Return (x, y) of the center of cell containing provided text 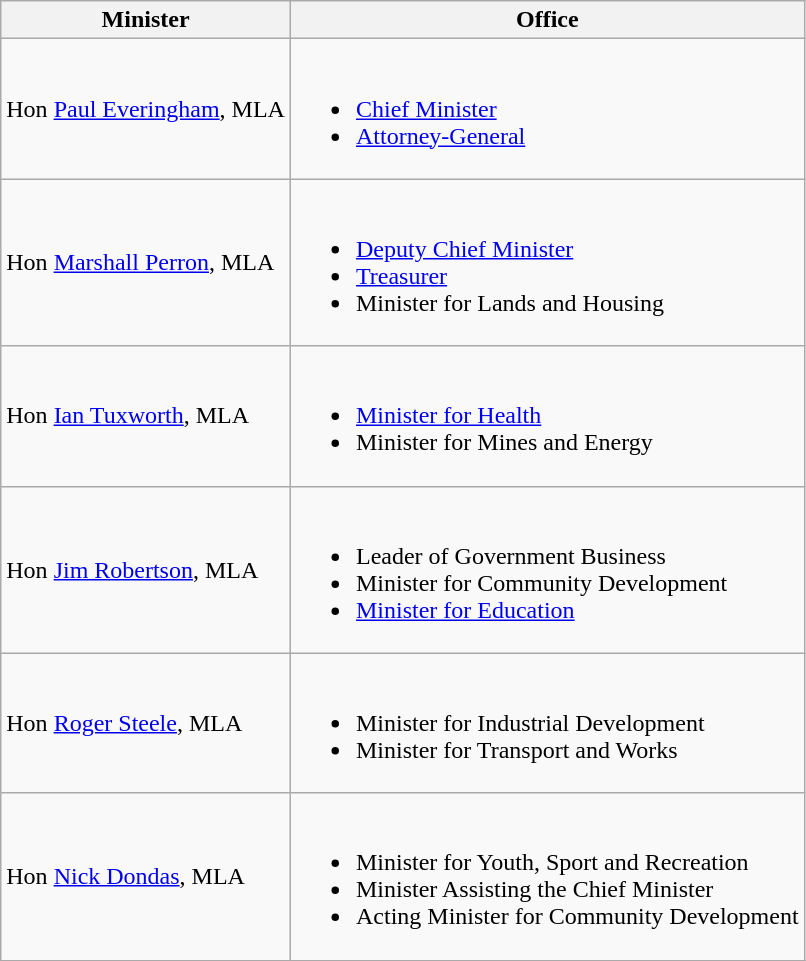
Chief MinisterAttorney-General (547, 109)
Minister (146, 20)
Hon Paul Everingham, MLA (146, 109)
Minister for Industrial DevelopmentMinister for Transport and Works (547, 723)
Leader of Government BusinessMinister for Community Development Minister for Education (547, 570)
Hon Marshall Perron, MLA (146, 262)
Minister for HealthMinister for Mines and Energy (547, 416)
Hon Jim Robertson, MLA (146, 570)
Office (547, 20)
Hon Ian Tuxworth, MLA (146, 416)
Hon Roger Steele, MLA (146, 723)
Hon Nick Dondas, MLA (146, 876)
Deputy Chief MinisterTreasurerMinister for Lands and Housing (547, 262)
Minister for Youth, Sport and RecreationMinister Assisting the Chief MinisterActing Minister for Community Development (547, 876)
